Scan for the cell matching the given text and deliver its [x, y] coordinate at center. 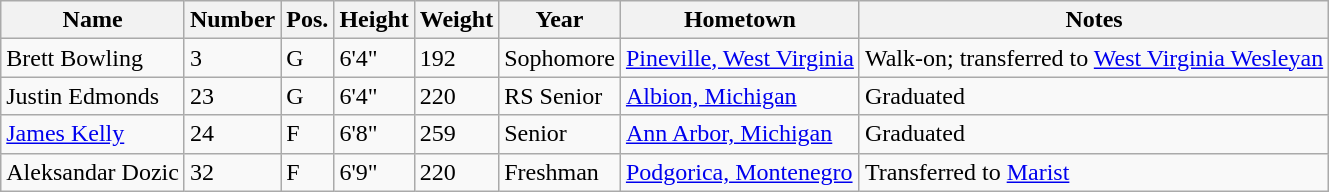
23 [232, 96]
Freshman [560, 172]
Sophomore [560, 58]
Height [374, 20]
192 [456, 58]
6'9" [374, 172]
32 [232, 172]
Hometown [740, 20]
3 [232, 58]
Senior [560, 134]
6'8" [374, 134]
RS Senior [560, 96]
James Kelly [93, 134]
24 [232, 134]
Albion, Michigan [740, 96]
Aleksandar Dozic [93, 172]
Weight [456, 20]
Name [93, 20]
259 [456, 134]
Ann Arbor, Michigan [740, 134]
Brett Bowling [93, 58]
Notes [1094, 20]
Walk-on; transferred to West Virginia Wesleyan [1094, 58]
Pos. [308, 20]
Number [232, 20]
Podgorica, Montenegro [740, 172]
Justin Edmonds [93, 96]
Transferred to Marist [1094, 172]
Pineville, West Virginia [740, 58]
Year [560, 20]
